From the cell containing the given text, extract its center point as (x, y) coordinate. 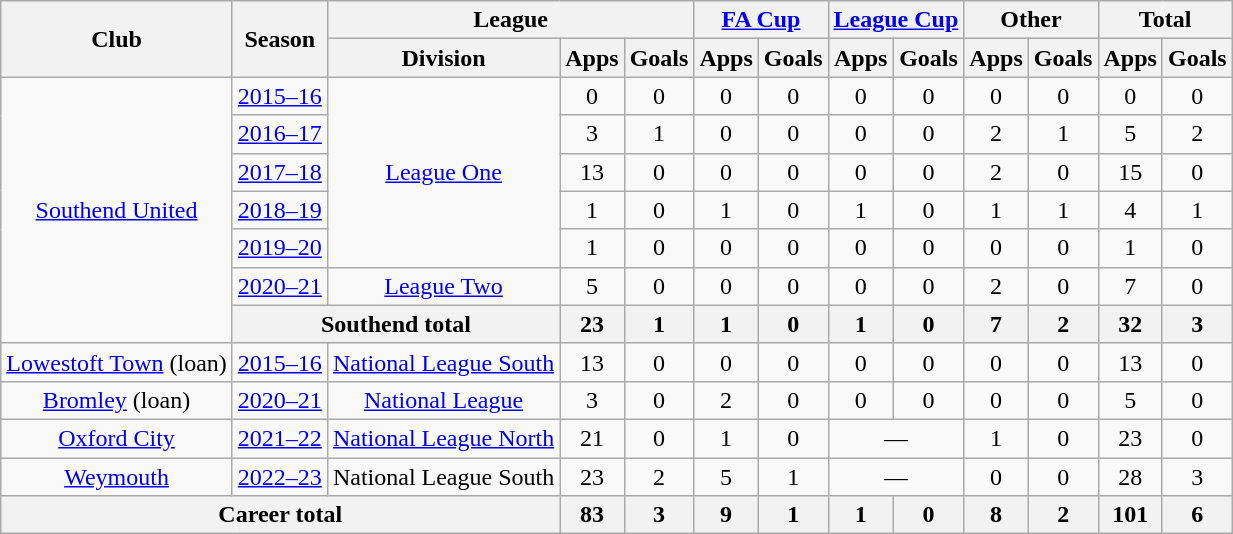
National League North (443, 438)
Club (117, 39)
Career total (280, 515)
Oxford City (117, 438)
2021–22 (280, 438)
83 (592, 515)
6 (1197, 515)
League Two (443, 286)
9 (726, 515)
28 (1130, 477)
Other (1031, 20)
League (510, 20)
2017–18 (280, 172)
National League (443, 400)
32 (1130, 324)
2022–23 (280, 477)
21 (592, 438)
League Cup (896, 20)
101 (1130, 515)
Bromley (loan) (117, 400)
Lowestoft Town (loan) (117, 362)
Division (443, 58)
Total (1165, 20)
2016–17 (280, 134)
Southend total (396, 324)
15 (1130, 172)
FA Cup (761, 20)
Season (280, 39)
League One (443, 172)
4 (1130, 210)
Southend United (117, 210)
2019–20 (280, 248)
8 (996, 515)
Weymouth (117, 477)
2018–19 (280, 210)
